Provide the (X, Y) coordinate of the cell's center where the given text is located.  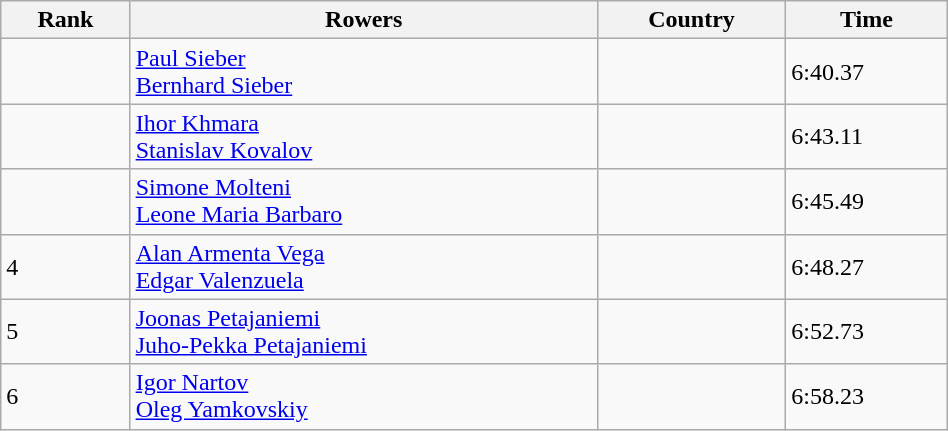
Rank (66, 20)
4 (66, 266)
Igor NartovOleg Yamkovskiy (364, 396)
Ihor KhmaraStanislav Kovalov (364, 136)
6 (66, 396)
6:48.27 (867, 266)
Alan Armenta VegaEdgar Valenzuela (364, 266)
Paul SieberBernhard Sieber (364, 72)
Simone MolteniLeone Maria Barbaro (364, 202)
6:58.23 (867, 396)
Joonas PetajaniemiJuho-Pekka Petajaniemi (364, 332)
6:43.11 (867, 136)
5 (66, 332)
6:45.49 (867, 202)
Country (691, 20)
Time (867, 20)
6:52.73 (867, 332)
6:40.37 (867, 72)
Rowers (364, 20)
